Extract the (X, Y) coordinate from the center of the cell holding the provided text.  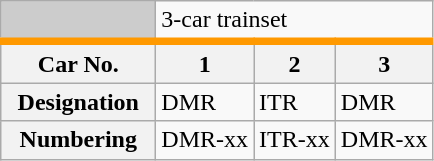
3 (384, 62)
Designation (78, 102)
ITR-xx (295, 140)
3-car trainset (294, 22)
1 (205, 62)
2 (295, 62)
ITR (295, 102)
Numbering (78, 140)
Car No. (78, 62)
